Scan for the cell matching the given text and deliver its (x, y) coordinate at center. 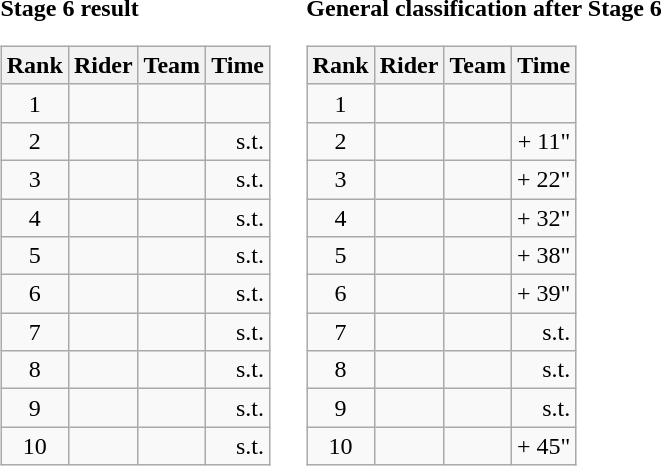
+ 22" (543, 179)
+ 38" (543, 256)
+ 32" (543, 217)
+ 39" (543, 294)
+ 45" (543, 446)
+ 11" (543, 141)
